Capture the cell that displays the provided text and extract its (x, y) central coordinate. 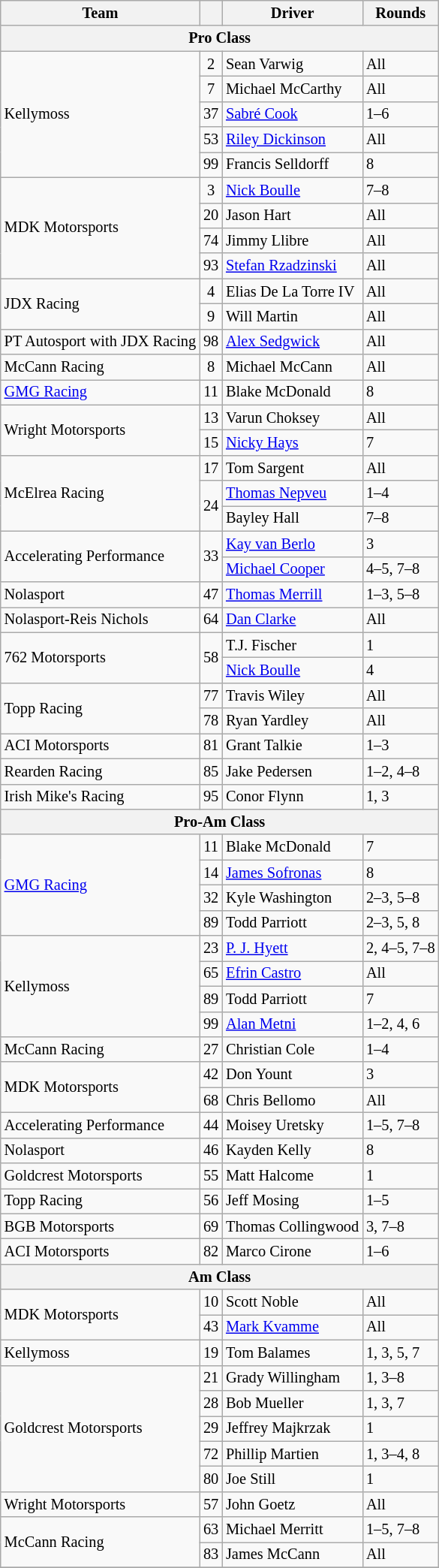
65 (211, 973)
Michael McCarthy (293, 89)
28 (211, 1403)
77 (211, 695)
Jeffrey Majkrzak (293, 1428)
Nolasport-Reis Nichols (101, 620)
Alex Sedgwick (293, 342)
10 (211, 1302)
95 (211, 797)
Nicky Hays (293, 442)
Rearden Racing (101, 771)
2 (211, 64)
42 (211, 1075)
46 (211, 1150)
1, 3–8 (401, 1378)
63 (211, 1530)
56 (211, 1201)
Jason Hart (293, 216)
72 (211, 1454)
Stefan Rzadzinski (293, 266)
Dan Clarke (293, 620)
47 (211, 594)
Bob Mueller (293, 1403)
Bayley Hall (293, 518)
Irish Mike's Racing (101, 797)
98 (211, 342)
24 (211, 506)
Driver (293, 13)
15 (211, 442)
58 (211, 658)
55 (211, 1176)
Sabré Cook (293, 114)
1–3, 5–8 (401, 594)
McElrea Racing (101, 493)
2–3, 5–8 (401, 897)
Kyle Washington (293, 897)
Conor Flynn (293, 797)
81 (211, 746)
32 (211, 897)
BGB Motorsports (101, 1226)
Moisey Uretsky (293, 1125)
Chris Bellomo (293, 1100)
2, 4–5, 7–8 (401, 948)
20 (211, 216)
74 (211, 240)
1, 3–4, 8 (401, 1454)
Matt Halcome (293, 1176)
Joe Still (293, 1479)
Michael McCann (293, 367)
53 (211, 140)
Phillip Martien (293, 1454)
Pro Class (220, 38)
21 (211, 1378)
Sean Varwig (293, 64)
PT Autosport with JDX Racing (101, 342)
Grant Talkie (293, 746)
23 (211, 948)
James McCann (293, 1554)
1, 3, 5, 7 (401, 1352)
29 (211, 1428)
Riley Dickinson (293, 140)
Tom Sargent (293, 468)
82 (211, 1252)
Kay van Berlo (293, 544)
Kayden Kelly (293, 1150)
85 (211, 771)
JDX Racing (101, 303)
P. J. Hyett (293, 948)
Efrin Castro (293, 973)
James Sofronas (293, 873)
John Goetz (293, 1504)
Tom Balames (293, 1352)
57 (211, 1504)
Grady Willingham (293, 1378)
17 (211, 468)
3, 7–8 (401, 1226)
1, 3 (401, 797)
Team (101, 13)
19 (211, 1352)
1, 3, 7 (401, 1403)
Christian Cole (293, 1049)
1–3 (401, 746)
Rounds (401, 13)
37 (211, 114)
Jimmy Llibre (293, 240)
T.J. Fischer (293, 645)
Varun Choksey (293, 418)
14 (211, 873)
69 (211, 1226)
Don Yount (293, 1075)
Alan Metni (293, 1024)
1–5 (401, 1201)
83 (211, 1554)
Marco Cirone (293, 1252)
68 (211, 1100)
43 (211, 1327)
13 (211, 418)
Michael Merritt (293, 1530)
Thomas Merrill (293, 594)
Ryan Yardley (293, 721)
1–2, 4, 6 (401, 1024)
Thomas Nepveu (293, 493)
9 (211, 316)
Michael Cooper (293, 569)
1–2, 4–8 (401, 771)
762 Motorsports (101, 658)
2–3, 5, 8 (401, 923)
Francis Selldorff (293, 164)
33 (211, 556)
Mark Kvamme (293, 1327)
64 (211, 620)
Elias De La Torre IV (293, 291)
Jeff Mosing (293, 1201)
80 (211, 1479)
Jake Pedersen (293, 771)
Scott Noble (293, 1302)
Pro-Am Class (220, 822)
78 (211, 721)
4–5, 7–8 (401, 569)
93 (211, 266)
Thomas Collingwood (293, 1226)
Will Martin (293, 316)
Am Class (220, 1277)
27 (211, 1049)
44 (211, 1125)
Travis Wiley (293, 695)
